Determine the (X, Y) coordinate at the center of the cell enclosing the given text.  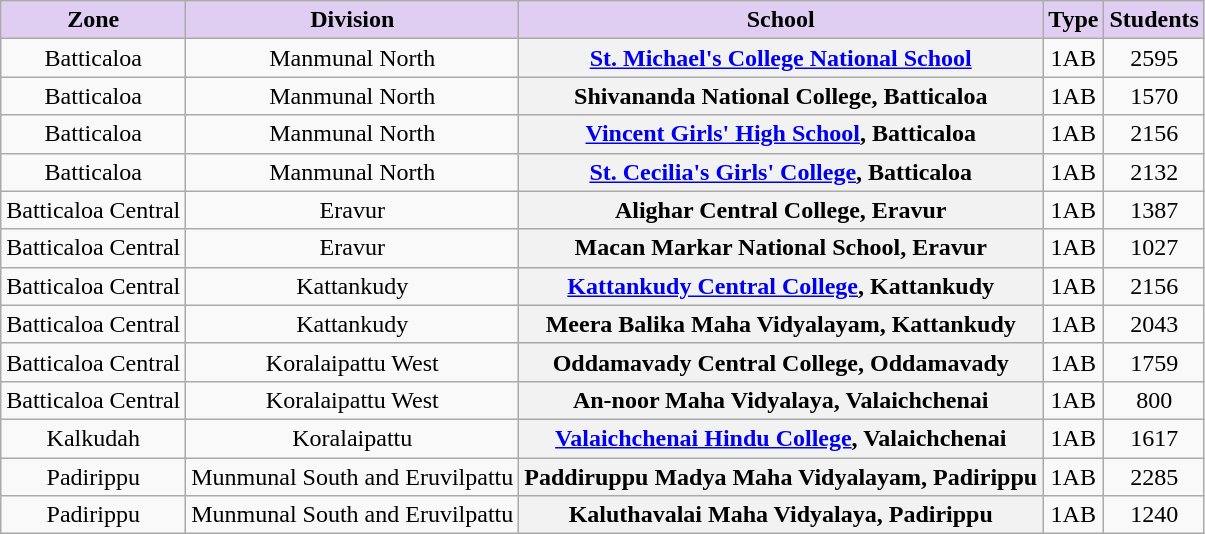
St. Cecilia's Girls' College, Batticaloa (781, 172)
2285 (1154, 477)
Macan Markar National School, Eravur (781, 248)
1387 (1154, 210)
Type (1074, 20)
Students (1154, 20)
1027 (1154, 248)
Vincent Girls' High School, Batticaloa (781, 134)
800 (1154, 400)
Shivananda National College, Batticaloa (781, 96)
Kattankudy Central College, Kattankudy (781, 286)
2132 (1154, 172)
Oddamavady Central College, Oddamavady (781, 362)
An-noor Maha Vidyalaya, Valaichchenai (781, 400)
Koralaipattu (352, 438)
1240 (1154, 515)
1759 (1154, 362)
1570 (1154, 96)
Kalkudah (94, 438)
St. Michael's College National School (781, 58)
Alighar Central College, Eravur (781, 210)
1617 (1154, 438)
Division (352, 20)
2043 (1154, 324)
2595 (1154, 58)
Paddiruppu Madya Maha Vidyalayam, Padirippu (781, 477)
Valaichchenai Hindu College, Valaichchenai (781, 438)
School (781, 20)
Meera Balika Maha Vidyalayam, Kattankudy (781, 324)
Kaluthavalai Maha Vidyalaya, Padirippu (781, 515)
Zone (94, 20)
